Capture the cell that displays the provided text and extract its [x, y] central coordinate. 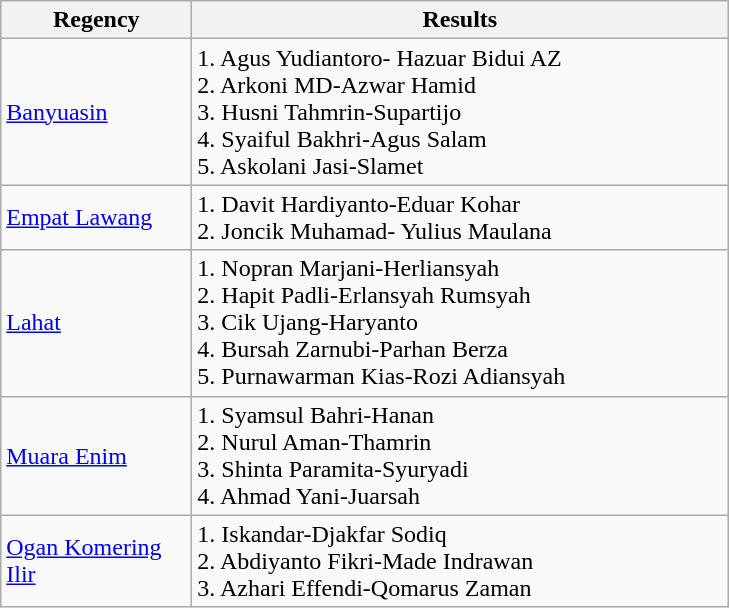
Lahat [96, 323]
1. Agus Yudiantoro- Hazuar Bidui AZ2. Arkoni MD-Azwar Hamid3. Husni Tahmrin-Supartijo4. Syaiful Bakhri-Agus Salam5. Askolani Jasi-Slamet [460, 112]
1. Nopran Marjani-Herliansyah2. Hapit Padli-Erlansyah Rumsyah3. Cik Ujang-Haryanto4. Bursah Zarnubi-Parhan Berza5. Purnawarman Kias-Rozi Adiansyah [460, 323]
1. Davit Hardiyanto-Eduar Kohar2. Joncik Muhamad- Yulius Maulana [460, 218]
1. Syamsul Bahri-Hanan2. Nurul Aman-Thamrin3. Shinta Paramita-Syuryadi4. Ahmad Yani-Juarsah [460, 456]
Muara Enim [96, 456]
Empat Lawang [96, 218]
Results [460, 20]
Regency [96, 20]
1. Iskandar-Djakfar Sodiq2. Abdiyanto Fikri-Made Indrawan3. Azhari Effendi-Qomarus Zaman [460, 561]
Banyuasin [96, 112]
Ogan Komering Ilir [96, 561]
